Search for the cell housing the specified text and yield its [x, y] center coordinate. 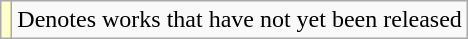
Denotes works that have not yet been released [240, 20]
